Return [x, y] of the center of cell containing provided text 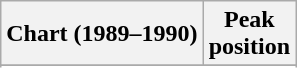
Chart (1989–1990) [102, 34]
Peakposition [249, 34]
